Search for the cell housing the specified text and yield its (x, y) center coordinate. 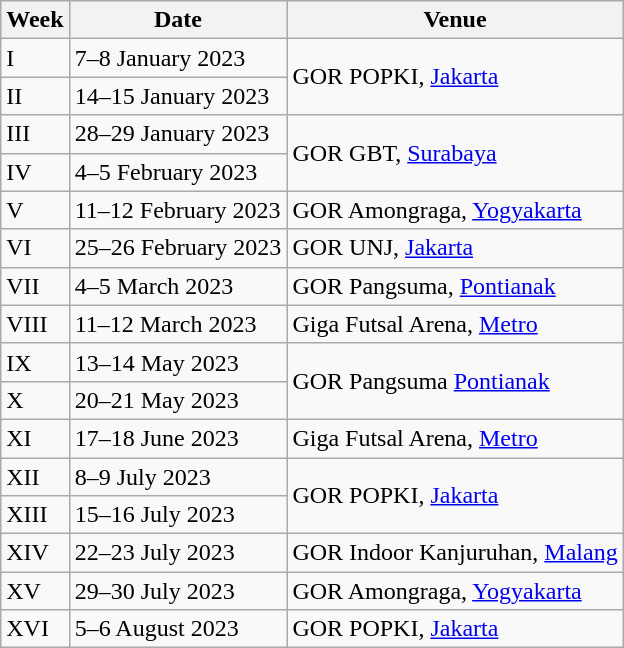
Week (35, 20)
22–23 July 2023 (178, 553)
IX (35, 362)
IV (35, 172)
Date (178, 20)
11–12 March 2023 (178, 324)
29–30 July 2023 (178, 591)
Venue (455, 20)
XIII (35, 515)
I (35, 58)
28–29 January 2023 (178, 134)
4–5 March 2023 (178, 286)
X (35, 400)
11–12 February 2023 (178, 210)
VIII (35, 324)
20–21 May 2023 (178, 400)
XVI (35, 629)
8–9 July 2023 (178, 477)
4–5 February 2023 (178, 172)
7–8 January 2023 (178, 58)
25–26 February 2023 (178, 248)
V (35, 210)
II (35, 96)
GOR Pangsuma, Pontianak (455, 286)
GOR Indoor Kanjuruhan, Malang (455, 553)
XIV (35, 553)
XI (35, 438)
13–14 May 2023 (178, 362)
XII (35, 477)
GOR UNJ, Jakarta (455, 248)
5–6 August 2023 (178, 629)
17–18 June 2023 (178, 438)
GOR GBT, Surabaya (455, 153)
14–15 January 2023 (178, 96)
VI (35, 248)
XV (35, 591)
VII (35, 286)
III (35, 134)
GOR Pangsuma Pontianak (455, 381)
15–16 July 2023 (178, 515)
